Find where the given text appears and provide that cell's center as [X, Y] coordinate. 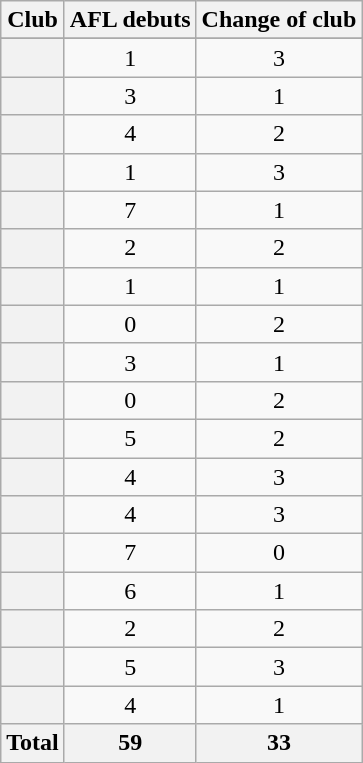
Club [33, 20]
AFL debuts [130, 20]
33 [279, 743]
6 [130, 591]
Change of club [279, 20]
59 [130, 743]
Total [33, 743]
